Extract the (x, y) coordinate from the center of the cell holding the provided text.  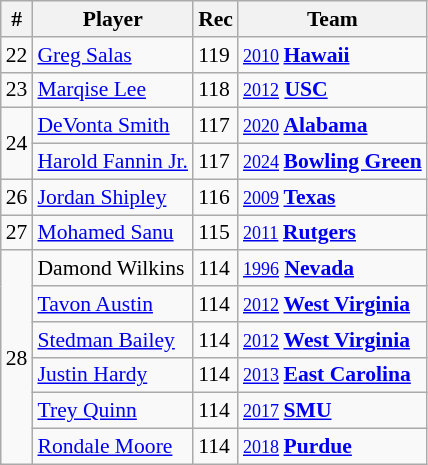
Harold Fannin Jr. (112, 162)
118 (216, 90)
26 (17, 197)
# (17, 19)
23 (17, 90)
Player (112, 19)
27 (17, 233)
2018 Purdue (332, 447)
22 (17, 55)
119 (216, 55)
2009 Texas (332, 197)
1996 Nevada (332, 269)
2013 East Carolina (332, 375)
Jordan Shipley (112, 197)
Marqise Lee (112, 90)
Mohamed Sanu (112, 233)
115 (216, 233)
Tavon Austin (112, 304)
2017 SMU (332, 411)
Rondale Moore (112, 447)
Team (332, 19)
2011 Rutgers (332, 233)
Damond Wilkins (112, 269)
28 (17, 358)
2012 USC (332, 90)
24 (17, 144)
2020 Alabama (332, 126)
116 (216, 197)
2024 Bowling Green (332, 162)
DeVonta Smith (112, 126)
Trey Quinn (112, 411)
2010 Hawaii (332, 55)
Justin Hardy (112, 375)
Greg Salas (112, 55)
Rec (216, 19)
Stedman Bailey (112, 340)
